Find where the given text appears and provide that cell's center as [x, y] coordinate. 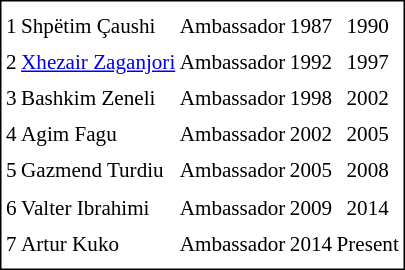
Artur Kuko [98, 243]
3 [12, 99]
Bashkim Zeneli [98, 99]
Shpëtim Çaushi [98, 26]
1998 [311, 99]
2 [12, 63]
6 [12, 207]
1990 [368, 26]
Present [368, 243]
1992 [311, 63]
2009 [311, 207]
Valter Ibrahimi [98, 207]
1 [12, 26]
5 [12, 171]
1987 [311, 26]
7 [12, 243]
4 [12, 135]
2008 [368, 171]
Agim Fagu [98, 135]
1997 [368, 63]
Xhezair Zaganjori [98, 63]
Gazmend Turdiu [98, 171]
